Scan for the cell matching the given text and deliver its (x, y) coordinate at center. 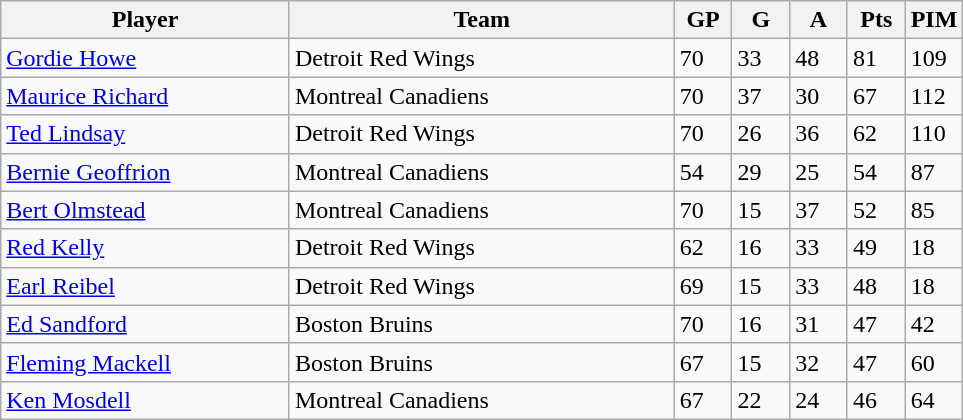
30 (819, 96)
Red Kelly (146, 248)
64 (934, 400)
24 (819, 400)
PIM (934, 20)
Team (482, 20)
Player (146, 20)
Maurice Richard (146, 96)
Pts (876, 20)
Fleming Mackell (146, 362)
G (761, 20)
31 (819, 324)
87 (934, 172)
36 (819, 134)
26 (761, 134)
49 (876, 248)
42 (934, 324)
29 (761, 172)
32 (819, 362)
69 (703, 286)
112 (934, 96)
Gordie Howe (146, 58)
GP (703, 20)
A (819, 20)
Earl Reibel (146, 286)
110 (934, 134)
Ted Lindsay (146, 134)
85 (934, 210)
60 (934, 362)
52 (876, 210)
Ken Mosdell (146, 400)
46 (876, 400)
Ed Sandford (146, 324)
22 (761, 400)
25 (819, 172)
109 (934, 58)
Bert Olmstead (146, 210)
81 (876, 58)
Bernie Geoffrion (146, 172)
